Scan for the cell matching the given text and deliver its [X, Y] coordinate at center. 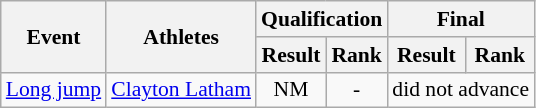
Event [54, 36]
Final [460, 19]
Athletes [181, 36]
Qualification [322, 19]
Long jump [54, 90]
did not advance [460, 90]
Clayton Latham [181, 90]
NM [291, 90]
- [356, 90]
